Output the (x, y) coordinate of the center of the cell containing the given text.  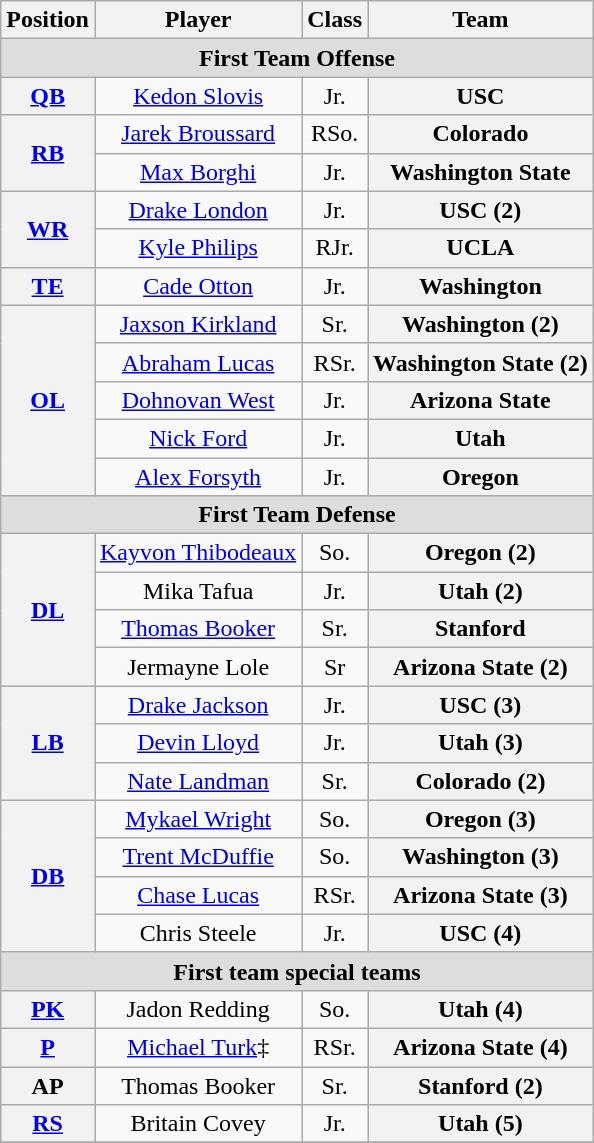
Jadon Redding (198, 1009)
UCLA (481, 248)
Class (335, 20)
Devin Lloyd (198, 743)
Nick Ford (198, 438)
Max Borghi (198, 172)
OL (48, 400)
USC (3) (481, 705)
RSo. (335, 134)
Kedon Slovis (198, 96)
Sr (335, 667)
TE (48, 286)
Oregon (481, 477)
Oregon (2) (481, 553)
Chase Lucas (198, 895)
Team (481, 20)
Alex Forsyth (198, 477)
DB (48, 876)
First Team Defense (297, 515)
USC (4) (481, 933)
Jarek Broussard (198, 134)
Kayvon Thibodeaux (198, 553)
Washington (3) (481, 857)
Washington State (2) (481, 362)
LB (48, 743)
Stanford (481, 629)
Dohnovan West (198, 400)
First team special teams (297, 971)
Utah (4) (481, 1009)
Trent McDuffie (198, 857)
DL (48, 610)
P (48, 1047)
Drake Jackson (198, 705)
PK (48, 1009)
Oregon (3) (481, 819)
Michael Turk‡ (198, 1047)
AP (48, 1085)
Mika Tafua (198, 591)
Kyle Philips (198, 248)
Washington (481, 286)
Utah (2) (481, 591)
Washington State (481, 172)
Arizona State (4) (481, 1047)
Arizona State (3) (481, 895)
Utah (5) (481, 1124)
Abraham Lucas (198, 362)
RJr. (335, 248)
Colorado (2) (481, 781)
USC (481, 96)
Arizona State (481, 400)
Utah (481, 438)
Utah (3) (481, 743)
Mykael Wright (198, 819)
RS (48, 1124)
Cade Otton (198, 286)
First Team Offense (297, 58)
WR (48, 229)
Washington (2) (481, 324)
Jermayne Lole (198, 667)
Nate Landman (198, 781)
Chris Steele (198, 933)
RB (48, 153)
Stanford (2) (481, 1085)
Drake London (198, 210)
USC (2) (481, 210)
Position (48, 20)
Jaxson Kirkland (198, 324)
QB (48, 96)
Player (198, 20)
Colorado (481, 134)
Britain Covey (198, 1124)
Arizona State (2) (481, 667)
